Search for the cell housing the specified text and yield its (X, Y) center coordinate. 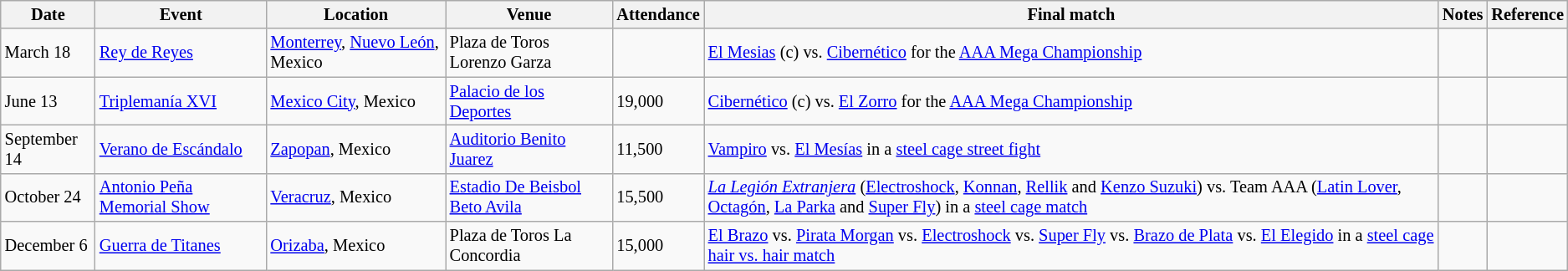
Venue (529, 14)
Vampiro vs. El Mesías in a steel cage street fight (1071, 149)
Palacio de los Deportes (529, 101)
Rey de Reyes (181, 53)
Triplemanía XVI (181, 101)
15,500 (657, 197)
Reference (1527, 14)
December 6 (49, 246)
Notes (1463, 14)
Event (181, 14)
19,000 (657, 101)
Orizaba, Mexico (355, 246)
15,000 (657, 246)
Verano de Escándalo (181, 149)
Veracruz, Mexico (355, 197)
June 13 (49, 101)
Monterrey, Nuevo León, Mexico (355, 53)
Antonio Peña Memorial Show (181, 197)
Location (355, 14)
11,500 (657, 149)
Attendance (657, 14)
El Mesias (c) vs. Cibernético for the AAA Mega Championship (1071, 53)
September 14 (49, 149)
Guerra de Titanes (181, 246)
Estadio De Beisbol Beto Avila (529, 197)
Date (49, 14)
Plaza de Toros Lorenzo Garza (529, 53)
March 18 (49, 53)
Cibernético (c) vs. El Zorro for the AAA Mega Championship (1071, 101)
Mexico City, Mexico (355, 101)
October 24 (49, 197)
El Brazo vs. Pirata Morgan vs. Electroshock vs. Super Fly vs. Brazo de Plata vs. El Elegido in a steel cage hair vs. hair match (1071, 246)
Plaza de Toros La Concordia (529, 246)
Final match (1071, 14)
Zapopan, Mexico (355, 149)
Auditorio Benito Juarez (529, 149)
